Identify which cell holds the provided text, then report its (x, y) central coordinate. 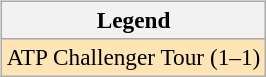
Legend (133, 20)
ATP Challenger Tour (1–1) (133, 57)
